Find where the given text appears and provide that cell's center as [X, Y] coordinate. 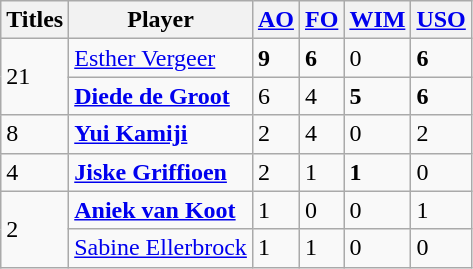
Sabine Ellerbrock [161, 248]
USO [441, 20]
Jiske Griffioen [161, 172]
AO [276, 20]
Diede de Groot [161, 96]
Titles [35, 20]
Esther Vergeer [161, 58]
FO [321, 20]
8 [35, 134]
Player [161, 20]
Yui Kamiji [161, 134]
21 [35, 77]
5 [378, 96]
Aniek van Koot [161, 210]
WIM [378, 20]
9 [276, 58]
